For the text-containing cell, return its midpoint in (X, Y) coordinate format. 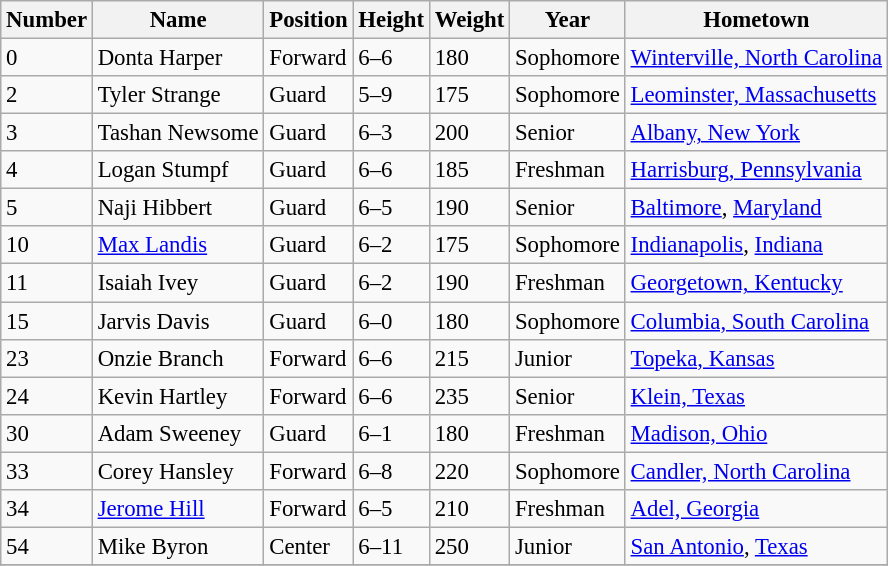
Indianapolis, Indiana (756, 245)
Tyler Strange (178, 95)
Center (308, 546)
2 (47, 95)
Baltimore, Maryland (756, 208)
Madison, Ohio (756, 433)
Topeka, Kansas (756, 358)
6–8 (391, 471)
Klein, Texas (756, 396)
Mike Byron (178, 546)
6–11 (391, 546)
250 (469, 546)
Naji Hibbert (178, 208)
Max Landis (178, 245)
4 (47, 170)
Year (568, 20)
210 (469, 509)
6–0 (391, 321)
Winterville, North Carolina (756, 58)
Adam Sweeney (178, 433)
3 (47, 133)
235 (469, 396)
220 (469, 471)
Albany, New York (756, 133)
Name (178, 20)
185 (469, 170)
5–9 (391, 95)
Jarvis Davis (178, 321)
Jerome Hill (178, 509)
Georgetown, Kentucky (756, 283)
San Antonio, Texas (756, 546)
Corey Hansley (178, 471)
6–3 (391, 133)
Adel, Georgia (756, 509)
Kevin Hartley (178, 396)
Height (391, 20)
Number (47, 20)
15 (47, 321)
Weight (469, 20)
Harrisburg, Pennsylvania (756, 170)
23 (47, 358)
Donta Harper (178, 58)
Isaiah Ivey (178, 283)
5 (47, 208)
34 (47, 509)
215 (469, 358)
6–1 (391, 433)
54 (47, 546)
11 (47, 283)
10 (47, 245)
Onzie Branch (178, 358)
Candler, North Carolina (756, 471)
Hometown (756, 20)
0 (47, 58)
24 (47, 396)
Logan Stumpf (178, 170)
33 (47, 471)
Position (308, 20)
Columbia, South Carolina (756, 321)
200 (469, 133)
Leominster, Massachusetts (756, 95)
Tashan Newsome (178, 133)
30 (47, 433)
